Locate the cell with the specified text and output its [x, y] center coordinate. 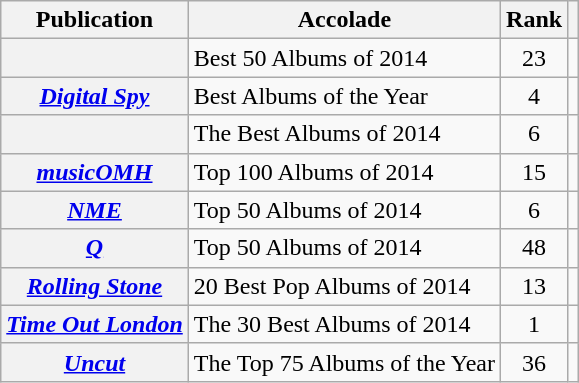
Q [95, 248]
musicOMH [95, 172]
Time Out London [95, 324]
The Best Albums of 2014 [344, 134]
Rank [534, 20]
Best Albums of the Year [344, 96]
Publication [95, 20]
Uncut [95, 362]
NME [95, 210]
1 [534, 324]
Rolling Stone [95, 286]
The Top 75 Albums of the Year [344, 362]
4 [534, 96]
Best 50 Albums of 2014 [344, 58]
Digital Spy [95, 96]
Accolade [344, 20]
13 [534, 286]
36 [534, 362]
The 30 Best Albums of 2014 [344, 324]
Top 100 Albums of 2014 [344, 172]
15 [534, 172]
23 [534, 58]
20 Best Pop Albums of 2014 [344, 286]
48 [534, 248]
